Extract the [x, y] coordinate from the center of the cell holding the provided text.  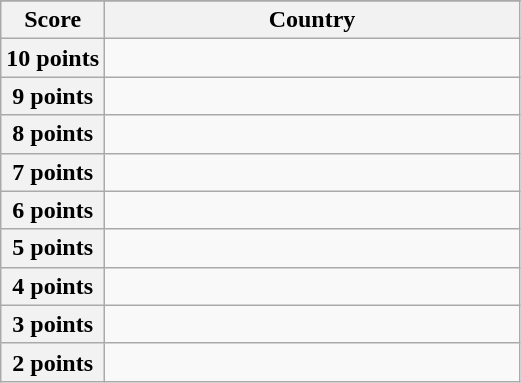
9 points [53, 96]
5 points [53, 248]
4 points [53, 286]
8 points [53, 134]
10 points [53, 58]
Country [312, 20]
Score [53, 20]
7 points [53, 172]
3 points [53, 324]
6 points [53, 210]
2 points [53, 362]
